Detect which cell encompasses the target text, then output its [X, Y] center coordinate. 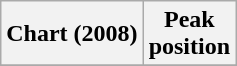
Peakposition [189, 34]
Chart (2008) [72, 34]
